Capture the cell that displays the provided text and extract its [X, Y] central coordinate. 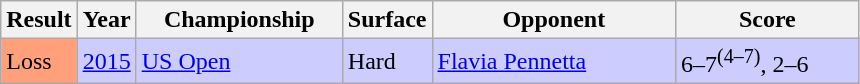
Championship [239, 20]
2015 [106, 62]
Score [768, 20]
Surface [387, 20]
Result [39, 20]
Year [106, 20]
Loss [39, 62]
US Open [239, 62]
Hard [387, 62]
Flavia Pennetta [554, 62]
Opponent [554, 20]
6–7(4–7), 2–6 [768, 62]
